Scan for the cell matching the given text and deliver its (X, Y) coordinate at center. 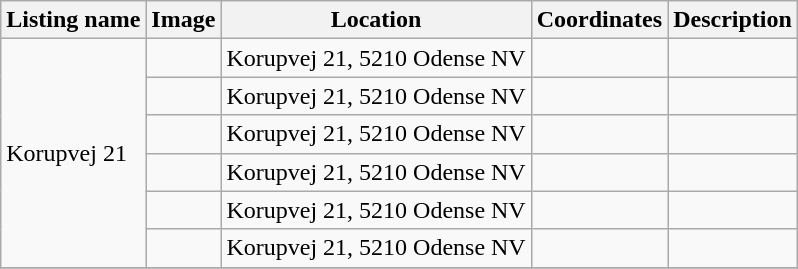
Description (733, 20)
Korupvej 21 (74, 153)
Location (376, 20)
Coordinates (599, 20)
Image (184, 20)
Listing name (74, 20)
